For the text-containing cell, return its midpoint in [x, y] coordinate format. 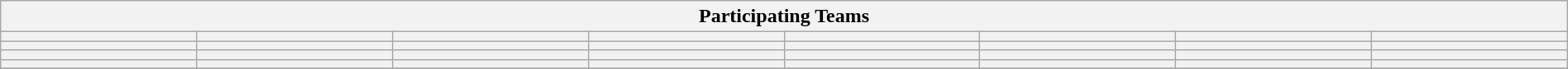
Participating Teams [784, 16]
